Locate the cell with the specified text and output its [X, Y] center coordinate. 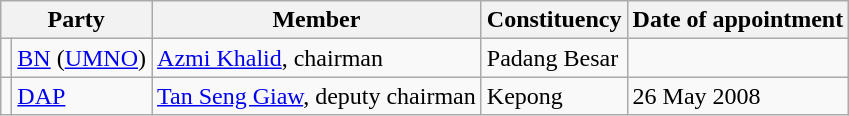
Constituency [554, 20]
DAP [82, 96]
Member [317, 20]
Date of appointment [738, 20]
BN (UMNO) [82, 58]
Kepong [554, 96]
26 May 2008 [738, 96]
Padang Besar [554, 58]
Azmi Khalid, chairman [317, 58]
Party [76, 20]
Tan Seng Giaw, deputy chairman [317, 96]
